Find where the given text appears and provide that cell's center as (x, y) coordinate. 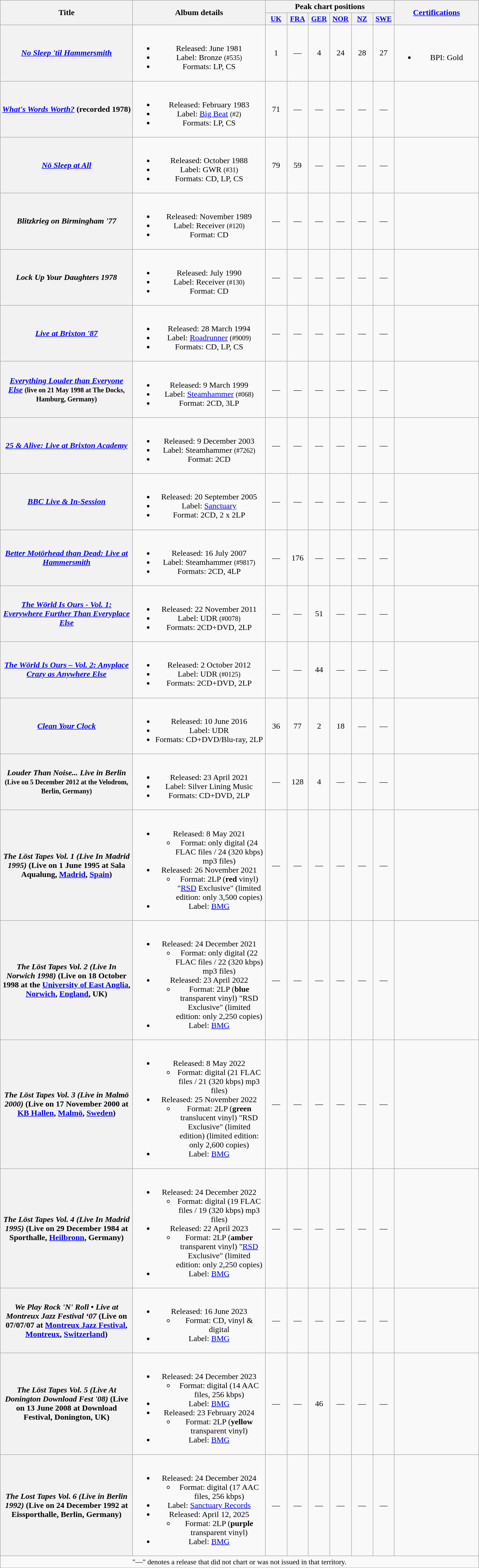
The Löst Tapes Vol. 4 (Live In Madrid 1995) (Live on 29 December 1984 at Sporthalle, Heilbronn, Germany) (66, 1228)
Better Motörhead than Dead: Live at Hammersmith (66, 558)
"—" denotes a release that did not chart or was not issued in that territory. (239, 1562)
Released: 9 March 1999Label: Steamhammer (#068)Format: 2CD, 3LP (199, 389)
128 (298, 782)
Released: February 1983Label: Big Beat (#2)Formats: LP, CS (199, 109)
176 (298, 558)
27 (384, 53)
BPI: Gold (437, 53)
Peak chart positions (330, 7)
Clean Your Clock (66, 726)
46 (319, 1404)
Louder Than Noise... Live in Berlin (Live on 5 December 2012 at the Velodrom, Berlin, Germany) (66, 782)
The Löst Tapes Vol. 3 (Live in Malmö 2000) (Live on 17 November 2000 at KB Hallen, Malmö, Sweden) (66, 1104)
Album details (199, 13)
28 (362, 53)
Released: November 1989Label: Receiver (#120)Format: CD (199, 222)
Everything Louder than Everyone Else (live on 21 May 1998 at The Docks, Hamburg, Germany) (66, 389)
Released: October 1988Label: GWR (#31)Formats: CD, LP, CS (199, 165)
24 (340, 53)
77 (298, 726)
Live at Brixton '87 (66, 334)
The Löst Tapes Vol. 2 (Live In Norwich 1998) (Live on 18 October 1998 at the University of East Anglia, Norwich, England, UK) (66, 980)
Released: June 1981Label: Bronze (#535)Formats: LP, CS (199, 53)
59 (298, 165)
Released: 2 October 2012Label: UDR (#0125)Formats: 2CD+DVD, 2LP (199, 670)
Released: 9 December 2003Label: Steamhammer (#7262)Format: 2CD (199, 446)
2 (319, 726)
Certifications (437, 13)
We Play Rock 'N' Roll • Live at Montreux Jazz Festival ‘07 (Live on 07/07/07 at Montreux Jazz Festival, Montreux, Switzerland) (66, 1321)
Lock Up Your Daughters 1978 (66, 277)
71 (276, 109)
No Sleep 'til Hammersmith (66, 53)
Blitzkrieg on Birmingham '77 (66, 222)
The Löst Tapes Vol. 5 (Live At Donington Download Fest '08) (Live on 13 June 2008 at Download Festival, Donington, UK) (66, 1404)
51 (319, 614)
36 (276, 726)
Released: 10 June 2016Label: UDRFormats: CD+DVD/Blu-ray, 2LP (199, 726)
1 (276, 53)
Released: 16 July 2007Label: Steamhammer (#9817)Formats: 2CD, 4LP (199, 558)
Released: 23 April 2021Label: Silver Lining MusicFormats: CD+DVD, 2LP (199, 782)
Released: 20 September 2005Label: SanctuaryFormat: 2CD, 2 x 2LP (199, 501)
NOR (340, 19)
SWE (384, 19)
The Wörld Is Ours - Vol. 1: Everywhere Further Than Everyplace Else (66, 614)
UK (276, 19)
The Wörld Is Ours – Vol. 2: Anyplace Crazy as Anywhere Else (66, 670)
Released: 22 November 2011Label: UDR (#0078)Formats: 2CD+DVD, 2LP (199, 614)
18 (340, 726)
BBC Live & In-Session (66, 501)
Released: July 1990Label: Receiver (#130)Format: CD (199, 277)
Title (66, 13)
FRA (298, 19)
44 (319, 670)
79 (276, 165)
Nö Sleep at All (66, 165)
GER (319, 19)
25 & Alive: Live at Brixton Academy (66, 446)
Released: 28 March 1994Label: Roadrunner (#9009)Formats: CD, LP, CS (199, 334)
The Löst Tapes Vol. 1 (Live In Madrid 1995) (Live on 1 June 1995 at Sala Aqualung, Madrid, Spain) (66, 865)
Released: 16 June 2023Format: CD, vinyl & digitalLabel: BMG (199, 1321)
What's Words Worth? (recorded 1978) (66, 109)
The Lost Tapes Vol. 6 (Live in Berlin 1992) (Live on 24 December 1992 at Eissporthalle, Berlin, Germany) (66, 1505)
NZ (362, 19)
